Find where the given text appears and provide that cell's center as (x, y) coordinate. 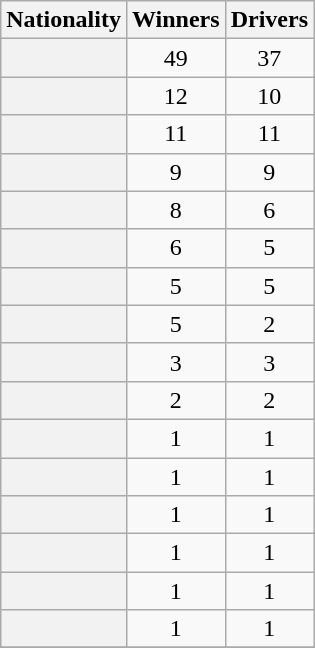
37 (269, 58)
49 (176, 58)
Drivers (269, 20)
12 (176, 96)
10 (269, 96)
Winners (176, 20)
8 (176, 210)
Nationality (64, 20)
